Identify which cell holds the provided text, then report its [X, Y] central coordinate. 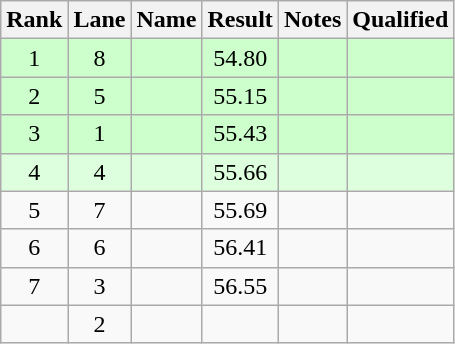
56.55 [240, 286]
Rank [34, 20]
55.66 [240, 172]
54.80 [240, 58]
Notes [312, 20]
55.69 [240, 210]
8 [100, 58]
Result [240, 20]
Name [166, 20]
56.41 [240, 248]
Qualified [400, 20]
55.15 [240, 96]
55.43 [240, 134]
Lane [100, 20]
